Determine the [x, y] coordinate at the center of the cell enclosing the given text.  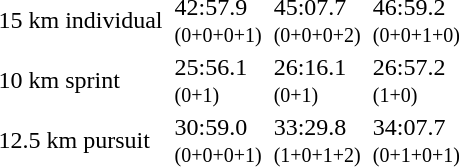
26:16.1(0+1) [317, 80]
25:56.1(0+1) [218, 80]
